Search for the cell housing the specified text and yield its [x, y] center coordinate. 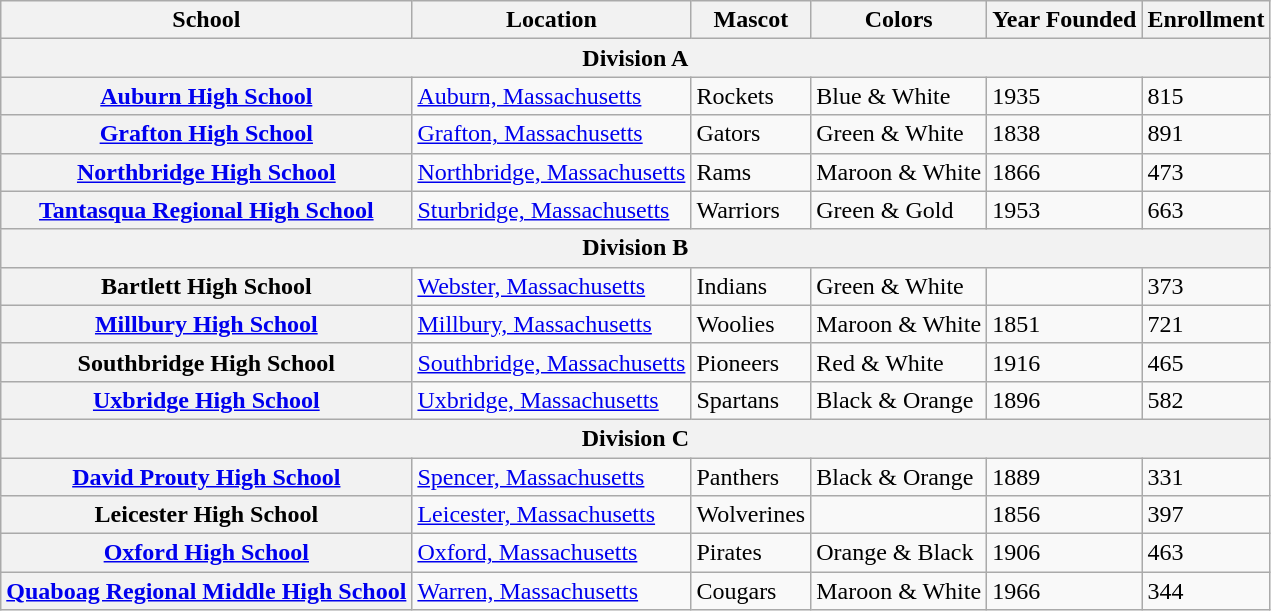
Southbridge High School [206, 362]
Auburn, Massachusetts [552, 96]
David Prouty High School [206, 477]
1896 [1064, 400]
Indians [751, 286]
373 [1206, 286]
1838 [1064, 134]
Warriors [751, 210]
Millbury High School [206, 324]
Red & White [899, 362]
1851 [1064, 324]
Rams [751, 172]
Sturbridge, Massachusetts [552, 210]
Leicester High School [206, 515]
663 [1206, 210]
1866 [1064, 172]
Mascot [751, 20]
Oxford, Massachusetts [552, 553]
Woolies [751, 324]
Blue & White [899, 96]
397 [1206, 515]
Green & Gold [899, 210]
Spencer, Massachusetts [552, 477]
Orange & Black [899, 553]
Division B [636, 248]
Webster, Massachusetts [552, 286]
1953 [1064, 210]
1916 [1064, 362]
Division C [636, 438]
Cougars [751, 591]
Auburn High School [206, 96]
Uxbridge High School [206, 400]
Panthers [751, 477]
Rockets [751, 96]
Quaboag Regional Middle High School [206, 591]
Uxbridge, Massachusetts [552, 400]
1856 [1064, 515]
1966 [1064, 591]
815 [1206, 96]
Leicester, Massachusetts [552, 515]
School [206, 20]
582 [1206, 400]
Pioneers [751, 362]
473 [1206, 172]
Wolverines [751, 515]
Bartlett High School [206, 286]
Enrollment [1206, 20]
344 [1206, 591]
1935 [1064, 96]
463 [1206, 553]
Southbridge, Massachusetts [552, 362]
1906 [1064, 553]
Year Founded [1064, 20]
Millbury, Massachusetts [552, 324]
Tantasqua Regional High School [206, 210]
1889 [1064, 477]
721 [1206, 324]
Grafton, Massachusetts [552, 134]
891 [1206, 134]
Warren, Massachusetts [552, 591]
Grafton High School [206, 134]
Location [552, 20]
Northbridge, Massachusetts [552, 172]
Oxford High School [206, 553]
331 [1206, 477]
Gators [751, 134]
Division A [636, 58]
465 [1206, 362]
Colors [899, 20]
Pirates [751, 553]
Northbridge High School [206, 172]
Spartans [751, 400]
